Search for the cell housing the specified text and yield its [X, Y] center coordinate. 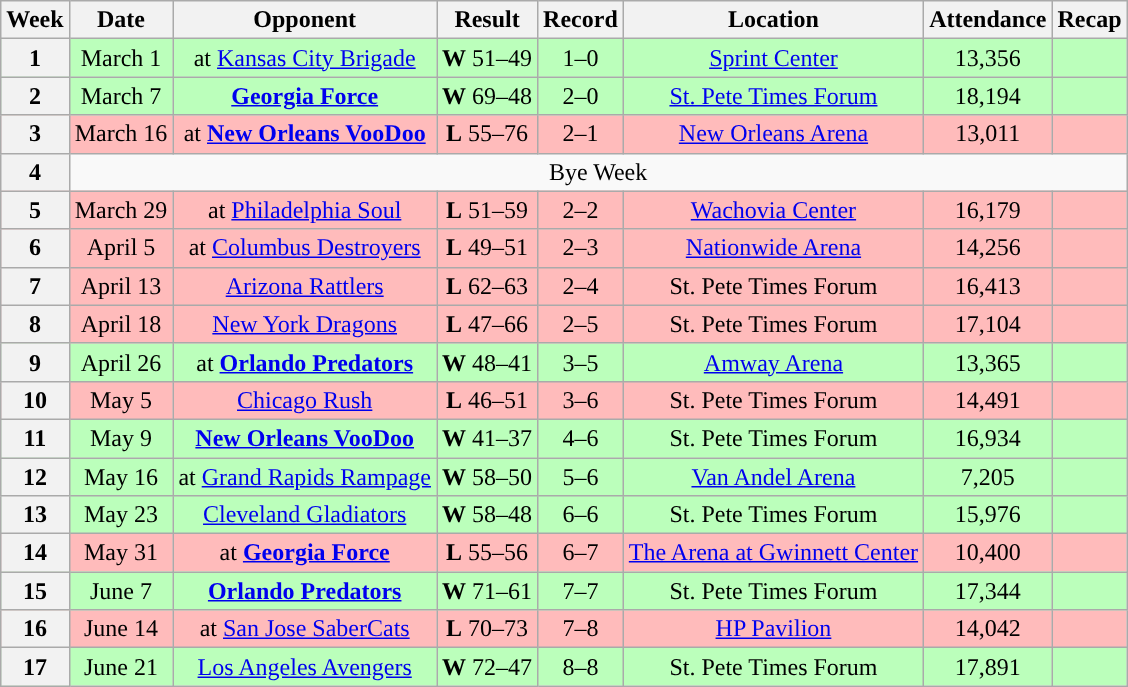
W 41–37 [488, 438]
at Georgia Force [305, 553]
7–8 [581, 629]
16,934 [988, 438]
2 [35, 96]
8–8 [581, 667]
Sprint Center [773, 58]
W 51–49 [488, 58]
9 [35, 362]
W 71–61 [488, 591]
Van Andel Arena [773, 477]
Nationwide Arena [773, 248]
June 14 [121, 629]
L 47–66 [488, 324]
Los Angeles Avengers [305, 667]
2–4 [581, 286]
Georgia Force [305, 96]
Cleveland Gladiators [305, 515]
at Grand Rapids Rampage [305, 477]
L 51–59 [488, 210]
New Orleans VooDoo [305, 438]
March 29 [121, 210]
March 7 [121, 96]
Chicago Rush [305, 400]
at Kansas City Brigade [305, 58]
W 48–41 [488, 362]
W 69–48 [488, 96]
15,976 [988, 515]
13 [35, 515]
3 [35, 134]
1 [35, 58]
16,413 [988, 286]
New Orleans Arena [773, 134]
17 [35, 667]
L 49–51 [488, 248]
2–5 [581, 324]
4 [35, 172]
L 55–56 [488, 553]
Week [35, 20]
10 [35, 400]
Attendance [988, 20]
L 55–76 [488, 134]
14,256 [988, 248]
17,891 [988, 667]
11 [35, 438]
W 58–50 [488, 477]
2–3 [581, 248]
7,205 [988, 477]
New York Dragons [305, 324]
3–5 [581, 362]
Orlando Predators [305, 591]
18,194 [988, 96]
HP Pavilion [773, 629]
6–6 [581, 515]
16 [35, 629]
May 23 [121, 515]
Amway Arena [773, 362]
L 70–73 [488, 629]
W 58–48 [488, 515]
14 [35, 553]
14,042 [988, 629]
1–0 [581, 58]
March 16 [121, 134]
16,179 [988, 210]
17,104 [988, 324]
The Arena at Gwinnett Center [773, 553]
at Columbus Destroyers [305, 248]
2–2 [581, 210]
Date [121, 20]
17,344 [988, 591]
at New Orleans VooDoo [305, 134]
Record [581, 20]
Bye Week [598, 172]
at San Jose SaberCats [305, 629]
6 [35, 248]
4–6 [581, 438]
at Philadelphia Soul [305, 210]
L 62–63 [488, 286]
8 [35, 324]
5–6 [581, 477]
6–7 [581, 553]
12 [35, 477]
April 18 [121, 324]
May 5 [121, 400]
Arizona Rattlers [305, 286]
Recap [1090, 20]
13,365 [988, 362]
May 9 [121, 438]
April 13 [121, 286]
13,356 [988, 58]
15 [35, 591]
5 [35, 210]
W 72–47 [488, 667]
April 5 [121, 248]
June 7 [121, 591]
April 26 [121, 362]
7–7 [581, 591]
10,400 [988, 553]
May 16 [121, 477]
June 21 [121, 667]
7 [35, 286]
13,011 [988, 134]
2–0 [581, 96]
3–6 [581, 400]
Location [773, 20]
Opponent [305, 20]
Wachovia Center [773, 210]
2–1 [581, 134]
March 1 [121, 58]
14,491 [988, 400]
Result [488, 20]
L 46–51 [488, 400]
at Orlando Predators [305, 362]
May 31 [121, 553]
